Extract the (x, y) coordinate from the center of the cell holding the provided text.  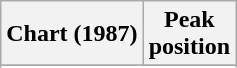
Peakposition (189, 34)
Chart (1987) (72, 34)
